Provide the [X, Y] coordinate of the cell's center where the given text is located.  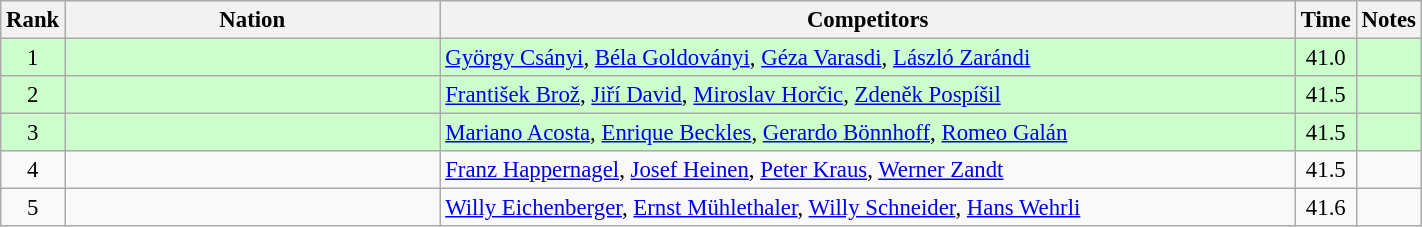
György Csányi, Béla Goldoványi, Géza Varasdi, László Zarándi [868, 58]
3 [33, 133]
2 [33, 95]
Rank [33, 20]
Willy Eichenberger, Ernst Mühlethaler, Willy Schneider, Hans Wehrli [868, 208]
41.0 [1326, 58]
Franz Happernagel, Josef Heinen, Peter Kraus, Werner Zandt [868, 170]
Notes [1388, 20]
Competitors [868, 20]
Mariano Acosta, Enrique Beckles, Gerardo Bönnhoff, Romeo Galán [868, 133]
Time [1326, 20]
1 [33, 58]
41.6 [1326, 208]
František Brož, Jiří David, Miroslav Horčic, Zdeněk Pospíšil [868, 95]
4 [33, 170]
Nation [252, 20]
5 [33, 208]
